Detect which cell encompasses the target text, then output its [X, Y] center coordinate. 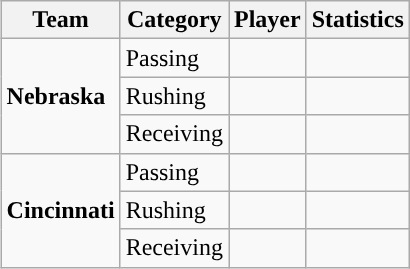
Statistics [358, 20]
Player [267, 20]
Team [60, 20]
Nebraska [60, 96]
Cincinnati [60, 210]
Category [174, 20]
